Return [X, Y] of the center of cell containing provided text 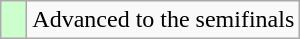
Advanced to the semifinals [164, 20]
